From the cell containing the given text, extract its center point as (X, Y) coordinate. 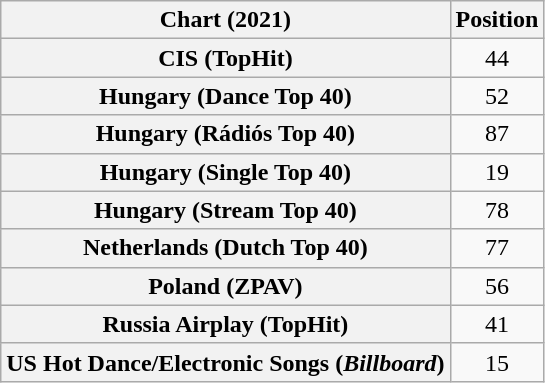
77 (497, 248)
52 (497, 96)
44 (497, 58)
19 (497, 172)
Hungary (Rádiós Top 40) (226, 134)
Russia Airplay (TopHit) (226, 324)
Position (497, 20)
78 (497, 210)
41 (497, 324)
Netherlands (Dutch Top 40) (226, 248)
56 (497, 286)
CIS (TopHit) (226, 58)
Hungary (Dance Top 40) (226, 96)
Hungary (Single Top 40) (226, 172)
87 (497, 134)
15 (497, 362)
Chart (2021) (226, 20)
Poland (ZPAV) (226, 286)
US Hot Dance/Electronic Songs (Billboard) (226, 362)
Hungary (Stream Top 40) (226, 210)
